Search for the cell housing the specified text and yield its [X, Y] center coordinate. 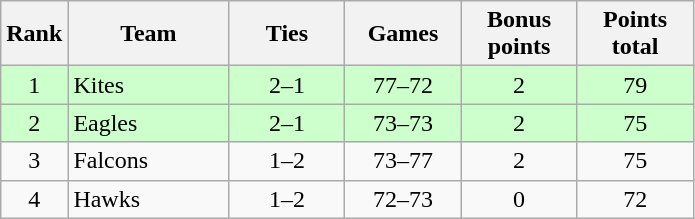
Falcons [148, 161]
Team [148, 34]
1 [34, 85]
Rank [34, 34]
72–73 [403, 199]
Kites [148, 85]
3 [34, 161]
Ties [287, 34]
0 [519, 199]
Bonuspoints [519, 34]
Games [403, 34]
79 [635, 85]
Eagles [148, 123]
72 [635, 199]
Hawks [148, 199]
73–77 [403, 161]
77–72 [403, 85]
73–73 [403, 123]
Pointstotal [635, 34]
4 [34, 199]
